Detect which cell encompasses the target text, then output its [X, Y] center coordinate. 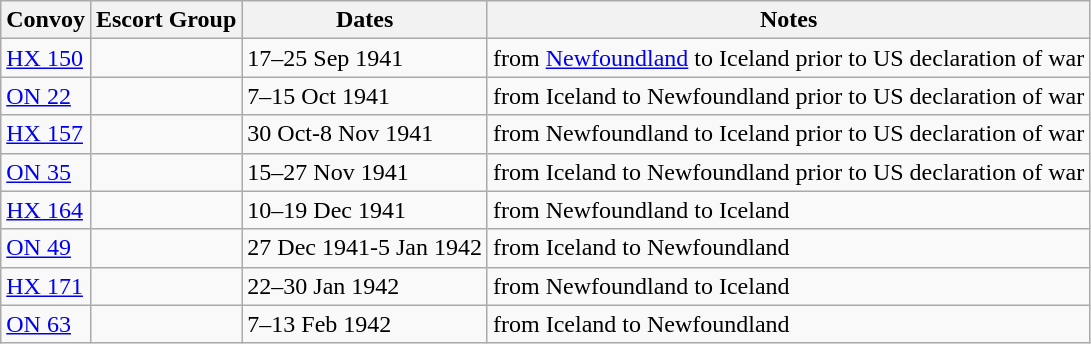
17–25 Sep 1941 [365, 58]
HX 164 [46, 210]
ON 35 [46, 172]
27 Dec 1941-5 Jan 1942 [365, 248]
7–13 Feb 1942 [365, 324]
Escort Group [166, 20]
15–27 Nov 1941 [365, 172]
ON 49 [46, 248]
HX 157 [46, 134]
Dates [365, 20]
22–30 Jan 1942 [365, 286]
10–19 Dec 1941 [365, 210]
HX 150 [46, 58]
Notes [788, 20]
ON 22 [46, 96]
7–15 Oct 1941 [365, 96]
30 Oct-8 Nov 1941 [365, 134]
ON 63 [46, 324]
Convoy [46, 20]
HX 171 [46, 286]
